Output the [x, y] coordinate of the center of the cell containing the given text.  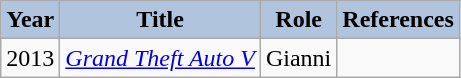
Grand Theft Auto V [160, 58]
Year [30, 20]
Title [160, 20]
Gianni [298, 58]
Role [298, 20]
References [398, 20]
2013 [30, 58]
